Find where the given text appears and provide that cell's center as (X, Y) coordinate. 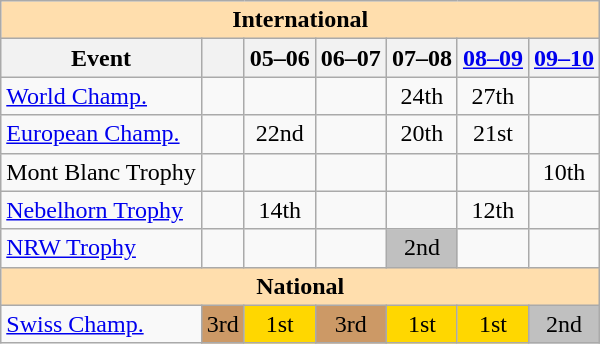
Event (101, 58)
05–06 (280, 58)
International (300, 20)
09–10 (564, 58)
21st (492, 134)
07–08 (422, 58)
08–09 (492, 58)
10th (564, 172)
20th (422, 134)
14th (280, 210)
National (300, 286)
NRW Trophy (101, 248)
World Champ. (101, 96)
24th (422, 96)
European Champ. (101, 134)
27th (492, 96)
06–07 (350, 58)
12th (492, 210)
Nebelhorn Trophy (101, 210)
Swiss Champ. (101, 324)
Mont Blanc Trophy (101, 172)
22nd (280, 134)
